From the cell containing the given text, extract its center point as (x, y) coordinate. 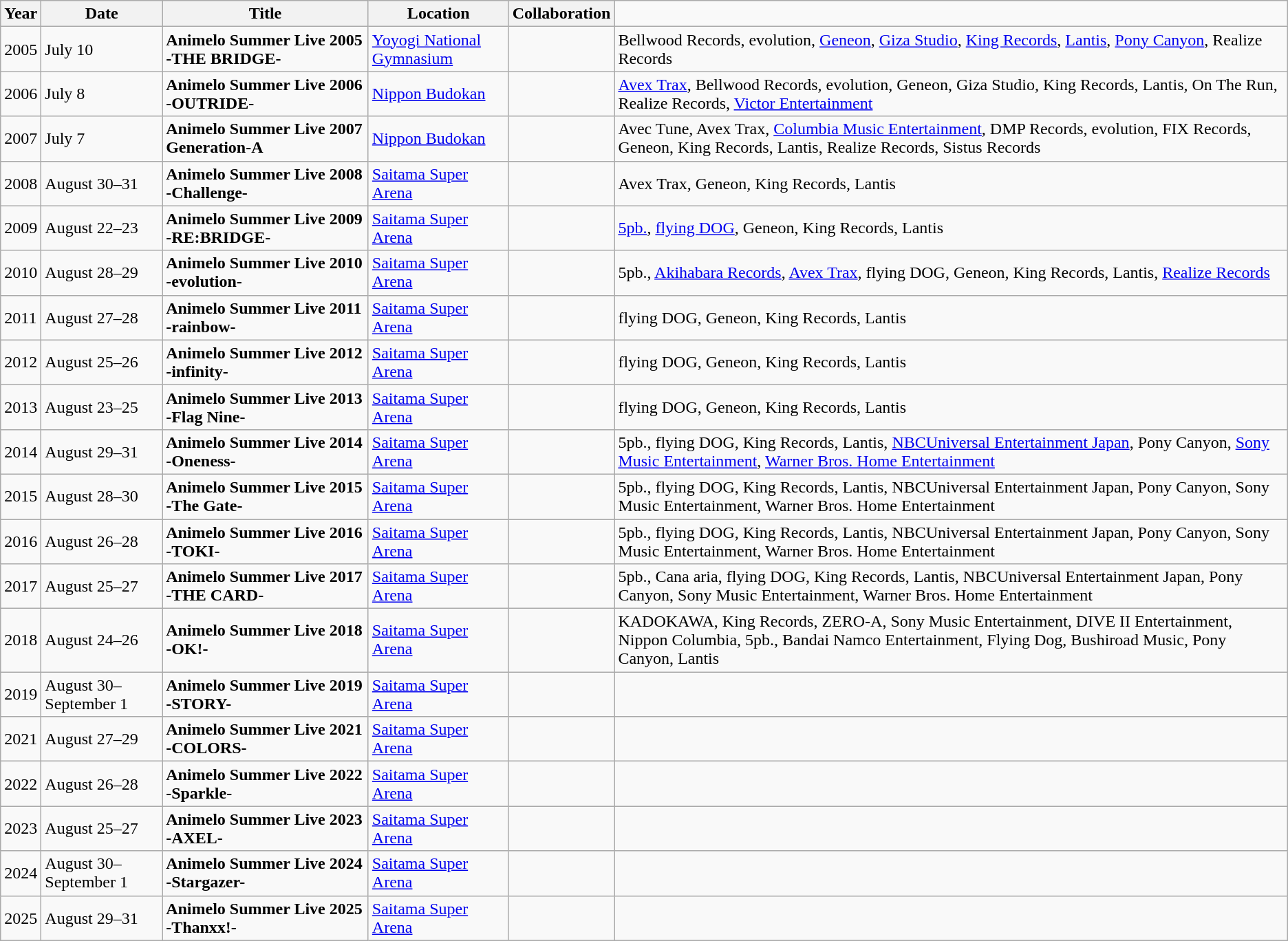
2009 (21, 228)
August 30– September 1 (102, 874)
Animelo Summer Live 2013 -Flag Nine- (266, 407)
Animelo Summer Live 2015 -The Gate- (266, 497)
Year (21, 14)
Animelo Summer Live 2025 -Thanxx!- (266, 918)
Animelo Summer Live 2006 -OUTRIDE- (266, 94)
Animelo Summer Live 2010 -evolution- (266, 272)
2010 (21, 272)
5pb., Akihabara Records, Avex Trax, flying DOG, Geneon, King Records, Lantis, Realize Records (951, 272)
July 7 (102, 139)
Avex Trax, Geneon, King Records, Lantis (951, 183)
2016 (21, 541)
Animelo Summer Live 2021 -COLORS- (266, 739)
August 27–29 (102, 739)
Animelo Summer Live 2005 -THE BRIDGE- (266, 50)
July 8 (102, 94)
Bellwood Records, evolution, Geneon, Giza Studio, King Records, Lantis, Pony Canyon, Realize Records (951, 50)
2013 (21, 407)
2019 (21, 695)
August 28–29 (102, 272)
Avex Trax, Bellwood Records, evolution, Geneon, Giza Studio, King Records, Lantis, On The Run, Realize Records, Victor Entertainment (951, 94)
2015 (21, 497)
Animelo Summer Live 2017 -THE CARD- (266, 586)
2022 (21, 784)
August 27–28 (102, 318)
Animelo Summer Live 2022 -Sparkle- (266, 784)
Animelo Summer Live 2018 -OK!- (266, 640)
August 25–26 (102, 362)
August 23–25 (102, 407)
2011 (21, 318)
Title (266, 14)
Animelo Summer Live 2009 -RE:BRIDGE- (266, 228)
August 24–26 (102, 640)
Animelo Summer Live 2007 Generation-A (266, 139)
2012 (21, 362)
Animelo Summer Live 2011 -rainbow- (266, 318)
Animelo Summer Live 2012 -infinity- (266, 362)
Animelo Summer Live 2023 -AXEL- (266, 828)
Yoyogi National Gymnasium (438, 50)
August 30–31 (102, 183)
2008 (21, 183)
2007 (21, 139)
Date (102, 14)
July 10 (102, 50)
Animelo Summer Live 2024 -Stargazer- (266, 874)
Animelo Summer Live 2019 -STORY- (266, 695)
2025 (21, 918)
2017 (21, 586)
August 28–30 (102, 497)
August 22–23 (102, 228)
Location (438, 14)
5pb., flying DOG, Geneon, King Records, Lantis (951, 228)
Collaboration (561, 14)
2006 (21, 94)
Animelo Summer Live 2014 -Oneness- (266, 451)
Animelo Summer Live 2008 -Challenge- (266, 183)
2023 (21, 828)
2018 (21, 640)
August 30–September 1 (102, 695)
Animelo Summer Live 2016 -TOKI- (266, 541)
2005 (21, 50)
2024 (21, 874)
2021 (21, 739)
2014 (21, 451)
